Capture the cell that displays the provided text and extract its (X, Y) central coordinate. 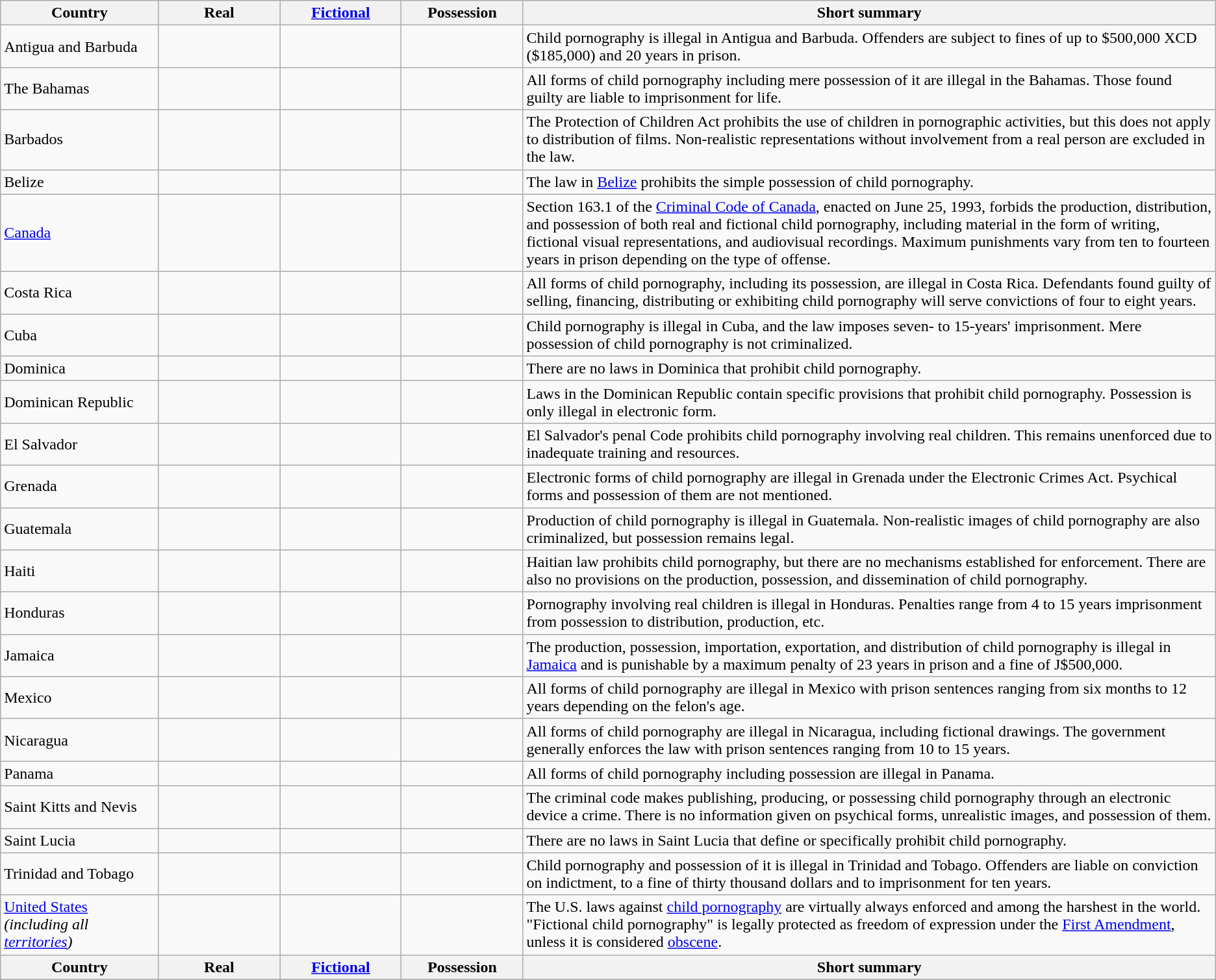
Haiti (79, 572)
Dominica (79, 368)
Cuba (79, 335)
Trinidad and Tobago (79, 874)
Laws in the Dominican Republic contain specific provisions that prohibit child pornography. Possession is only illegal in electronic form. (869, 401)
There are no laws in Saint Lucia that define or specifically prohibit child pornography. (869, 840)
The law in Belize prohibits the simple possession of child pornography. (869, 182)
All forms of child pornography including mere possession of it are illegal in the Bahamas. Those found guilty are liable to imprisonment for life. (869, 88)
Saint Kitts and Nevis (79, 807)
Canada (79, 232)
Honduras (79, 613)
Child pornography is illegal in Antigua and Barbuda. Offenders are subject to fines of up to $500,000 XCD ($185,000) and 20 years in prison. (869, 47)
United States (including all territories) (79, 925)
Antigua and Barbuda (79, 47)
Child pornography is illegal in Cuba, and the law imposes seven- to 15-years' imprisonment. Mere possession of child pornography is not criminalized. (869, 335)
Nicaragua (79, 740)
All forms of child pornography are illegal in Mexico with prison sentences ranging from six months to 12 years depending on the felon's age. (869, 697)
El Salvador (79, 444)
El Salvador's penal Code prohibits child pornography involving real children. This remains unenforced due to inadequate training and resources. (869, 444)
Costa Rica (79, 292)
All forms of child pornography including possession are illegal in Panama. (869, 773)
Guatemala (79, 529)
Barbados (79, 140)
Belize (79, 182)
Panama (79, 773)
Jamaica (79, 656)
Mexico (79, 697)
The Bahamas (79, 88)
Grenada (79, 486)
Dominican Republic (79, 401)
Saint Lucia (79, 840)
There are no laws in Dominica that prohibit child pornography. (869, 368)
